Output the (X, Y) coordinate of the center of the cell containing the given text.  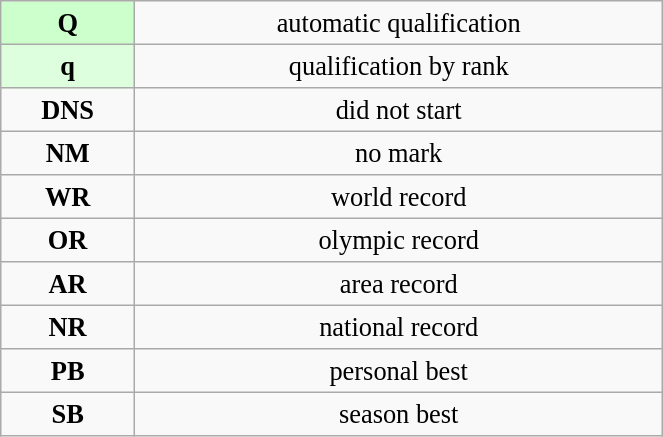
NM (68, 153)
did not start (399, 109)
SB (68, 414)
AR (68, 284)
Q (68, 22)
season best (399, 414)
q (68, 66)
olympic record (399, 240)
personal best (399, 371)
qualification by rank (399, 66)
NR (68, 327)
world record (399, 197)
PB (68, 371)
no mark (399, 153)
DNS (68, 109)
area record (399, 284)
national record (399, 327)
automatic qualification (399, 22)
OR (68, 240)
WR (68, 197)
